Locate the cell with the specified text and output its (x, y) center coordinate. 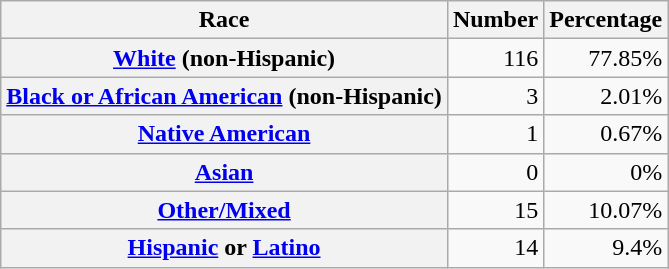
77.85% (606, 58)
Black or African American (non-Hispanic) (224, 96)
10.07% (606, 210)
116 (495, 58)
14 (495, 248)
Native American (224, 134)
2.01% (606, 96)
15 (495, 210)
Other/Mixed (224, 210)
9.4% (606, 248)
Percentage (606, 20)
0% (606, 172)
Number (495, 20)
White (non-Hispanic) (224, 58)
0.67% (606, 134)
Hispanic or Latino (224, 248)
Asian (224, 172)
3 (495, 96)
0 (495, 172)
1 (495, 134)
Race (224, 20)
